Determine the [x, y] coordinate at the center of the cell enclosing the given text.  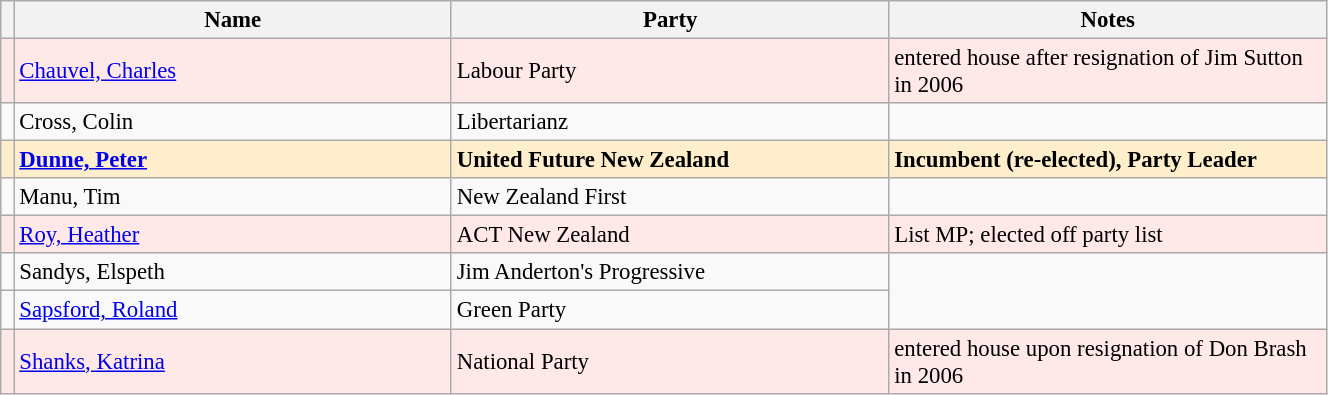
Roy, Heather [232, 235]
Dunne, Peter [232, 160]
Cross, Colin [232, 122]
Notes [1108, 20]
ACT New Zealand [670, 235]
Name [232, 20]
Shanks, Katrina [232, 362]
Manu, Tim [232, 197]
entered house upon resignation of Don Brash in 2006 [1108, 362]
Incumbent (re-elected), Party Leader [1108, 160]
United Future New Zealand [670, 160]
National Party [670, 362]
entered house after resignation of Jim Sutton in 2006 [1108, 72]
Libertarianz [670, 122]
Sandys, Elspeth [232, 273]
Green Party [670, 310]
Labour Party [670, 72]
Chauvel, Charles [232, 72]
Sapsford, Roland [232, 310]
Jim Anderton's Progressive [670, 273]
List MP; elected off party list [1108, 235]
Party [670, 20]
New Zealand First [670, 197]
